Identify which cell holds the provided text, then report its (x, y) central coordinate. 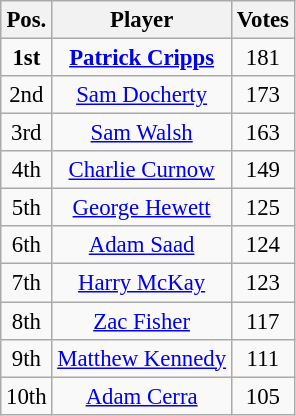
8th (26, 321)
10th (26, 396)
149 (262, 170)
163 (262, 133)
Charlie Curnow (142, 170)
173 (262, 95)
7th (26, 283)
123 (262, 283)
Harry McKay (142, 283)
Player (142, 20)
3rd (26, 133)
George Hewett (142, 208)
105 (262, 396)
111 (262, 358)
4th (26, 170)
Matthew Kennedy (142, 358)
5th (26, 208)
117 (262, 321)
125 (262, 208)
2nd (26, 95)
Zac Fisher (142, 321)
6th (26, 245)
1st (26, 58)
Sam Docherty (142, 95)
Adam Cerra (142, 396)
Patrick Cripps (142, 58)
Sam Walsh (142, 133)
Pos. (26, 20)
124 (262, 245)
Adam Saad (142, 245)
181 (262, 58)
Votes (262, 20)
9th (26, 358)
